For the text-containing cell, return its midpoint in (X, Y) coordinate format. 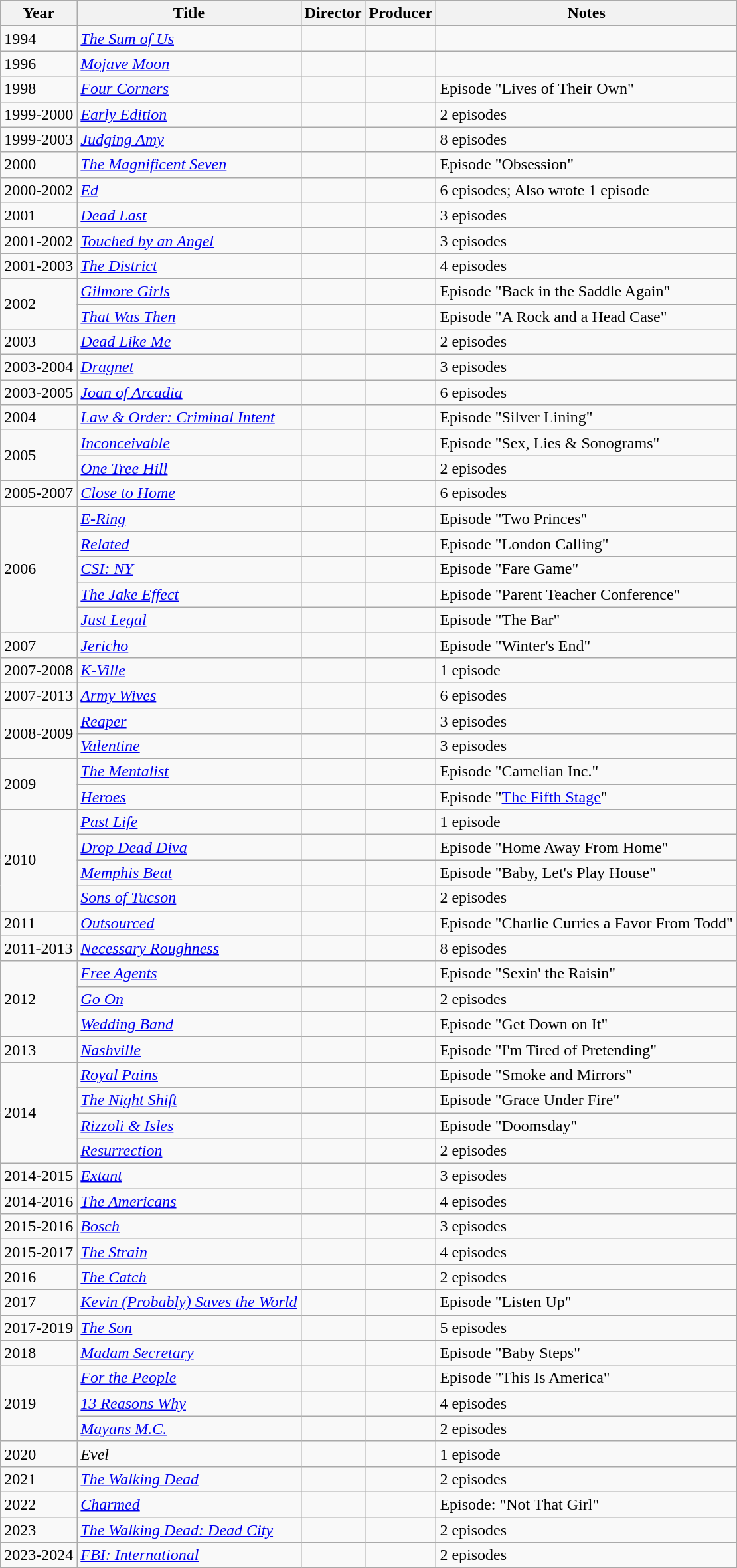
Year (39, 13)
Dead Last (189, 215)
Related (189, 544)
Charmed (189, 1504)
2007-2013 (39, 695)
Episode "Doomsday" (586, 1126)
K-Ville (189, 670)
2010 (39, 860)
Episode "Fare Game" (586, 569)
One Tree Hill (189, 468)
The Son (189, 1328)
2005-2007 (39, 493)
5 episodes (586, 1328)
Dragnet (189, 367)
2001-2002 (39, 240)
2023 (39, 1529)
Episode "Grace Under Fire" (586, 1100)
2009 (39, 784)
2017-2019 (39, 1328)
Madam Secretary (189, 1353)
2014 (39, 1112)
Episode "Carnelian Inc." (586, 772)
6 episodes; Also wrote 1 episode (586, 190)
2015-2017 (39, 1252)
2013 (39, 1049)
Law & Order: Criminal Intent (189, 418)
The Jake Effect (189, 594)
Episode "I'm Tired of Pretending" (586, 1049)
2022 (39, 1504)
2000-2002 (39, 190)
2017 (39, 1302)
2007-2008 (39, 670)
The Mentalist (189, 772)
2021 (39, 1479)
2001-2003 (39, 266)
2015-2016 (39, 1227)
2016 (39, 1277)
Episode "Parent Teacher Conference" (586, 594)
Episode "Baby Steps" (586, 1353)
1998 (39, 89)
1994 (39, 39)
Necessary Roughness (189, 948)
2014-2015 (39, 1176)
For the People (189, 1378)
2018 (39, 1353)
Mojave Moon (189, 64)
2019 (39, 1403)
Episode "Listen Up" (586, 1302)
Army Wives (189, 695)
Just Legal (189, 620)
Episode "Two Princes" (586, 519)
Episode "This Is America" (586, 1378)
FBI: International (189, 1555)
The Night Shift (189, 1100)
Kevin (Probably) Saves the World (189, 1302)
Title (189, 13)
Bosch (189, 1227)
Episode "London Calling" (586, 544)
The Americans (189, 1201)
Rizzoli & Isles (189, 1126)
Ed (189, 190)
Outsourced (189, 923)
The Walking Dead (189, 1479)
2014-2016 (39, 1201)
2003-2005 (39, 392)
Early Edition (189, 114)
Episode: "Not That Girl" (586, 1504)
Episode "Lives of Their Own" (586, 89)
2011-2013 (39, 948)
The Magnificent Seven (189, 165)
Evel (189, 1454)
E-Ring (189, 519)
Joan of Arcadia (189, 392)
2004 (39, 418)
Episode "The Fifth Stage" (586, 797)
The District (189, 266)
Extant (189, 1176)
Jericho (189, 645)
Sons of Tucson (189, 898)
Judging Amy (189, 139)
2001 (39, 215)
2023-2024 (39, 1555)
2000 (39, 165)
Reaper (189, 721)
2008-2009 (39, 733)
Episode "Back in the Saddle Again" (586, 291)
Resurrection (189, 1151)
2003 (39, 342)
Wedding Band (189, 1024)
Episode "A Rock and a Head Case" (586, 317)
Episode "Winter's End" (586, 645)
Episode "Sex, Lies & Sonograms" (586, 443)
Memphis Beat (189, 873)
The Strain (189, 1252)
2007 (39, 645)
2005 (39, 456)
Past Life (189, 822)
2006 (39, 569)
2003-2004 (39, 367)
Free Agents (189, 974)
Gilmore Girls (189, 291)
Episode "Get Down on It" (586, 1024)
Episode "Obsession" (586, 165)
13 Reasons Why (189, 1403)
Episode "Smoke and Mirrors" (586, 1075)
CSI: NY (189, 569)
Royal Pains (189, 1075)
Notes (586, 13)
2020 (39, 1454)
Valentine (189, 746)
Episode "Charlie Curries a Favor From Todd" (586, 923)
The Catch (189, 1277)
Producer (401, 13)
Close to Home (189, 493)
Four Corners (189, 89)
Episode "The Bar" (586, 620)
Episode "Home Away From Home" (586, 847)
Drop Dead Diva (189, 847)
Episode "Baby, Let's Play House" (586, 873)
Episode "Sexin' the Raisin" (586, 974)
That Was Then (189, 317)
Go On (189, 999)
Touched by an Angel (189, 240)
Heroes (189, 797)
Inconceivable (189, 443)
Dead Like Me (189, 342)
The Sum of Us (189, 39)
Mayans M.C. (189, 1429)
2011 (39, 923)
Nashville (189, 1049)
The Walking Dead: Dead City (189, 1529)
1999-2000 (39, 114)
Director (333, 13)
1996 (39, 64)
2012 (39, 999)
Episode "Silver Lining" (586, 418)
2002 (39, 304)
1999-2003 (39, 139)
